Pinpoint the cell where the given text exists, returning its [X, Y] midpoint coordinate. 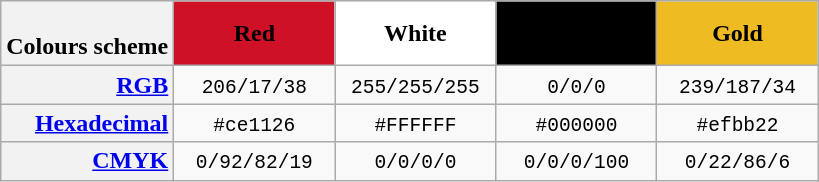
#000000 [576, 123]
Red [254, 34]
0/92/82/19 [254, 161]
RGB [88, 85]
206/17/38 [254, 85]
Colours scheme [88, 34]
0/0/0 [576, 85]
0/0/0/100 [576, 161]
Hexadecimal [88, 123]
White [416, 34]
#ce1126 [254, 123]
Gold [738, 34]
239/187/34 [738, 85]
0/0/0/0 [416, 161]
Black [576, 34]
#FFFFFF [416, 123]
#efbb22 [738, 123]
0/22/86/6 [738, 161]
255/255/255 [416, 85]
CMYK [88, 161]
